Capture the cell that displays the provided text and extract its [X, Y] central coordinate. 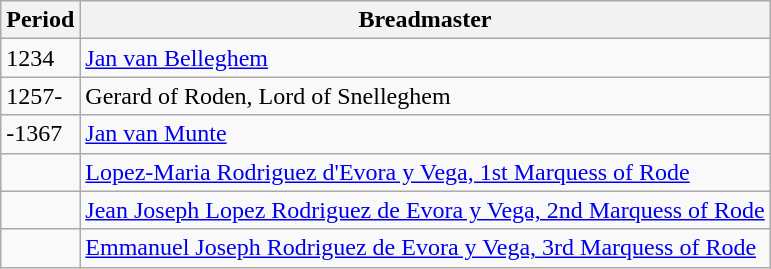
Emmanuel Joseph Rodriguez de Evora y Vega, 3rd Marquess of Rode [425, 248]
Breadmaster [425, 20]
Jan van Belleghem [425, 58]
Jean Joseph Lopez Rodriguez de Evora y Vega, 2nd Marquess of Rode [425, 210]
1234 [40, 58]
Period [40, 20]
Gerard of Roden, Lord of Snelleghem [425, 96]
Jan van Munte [425, 134]
1257- [40, 96]
-1367 [40, 134]
Lopez-Maria Rodriguez d'Evora y Vega, 1st Marquess of Rode [425, 172]
